Provide the [x, y] coordinate of the cell's center where the given text is located.  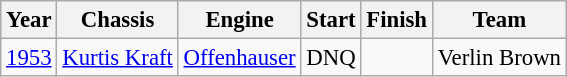
Chassis [118, 20]
Start [331, 20]
Team [499, 20]
Engine [240, 20]
Kurtis Kraft [118, 58]
Year [29, 20]
Verlin Brown [499, 58]
Finish [396, 20]
Offenhauser [240, 58]
1953 [29, 58]
DNQ [331, 58]
